Extract the (X, Y) coordinate from the center of the cell holding the provided text.  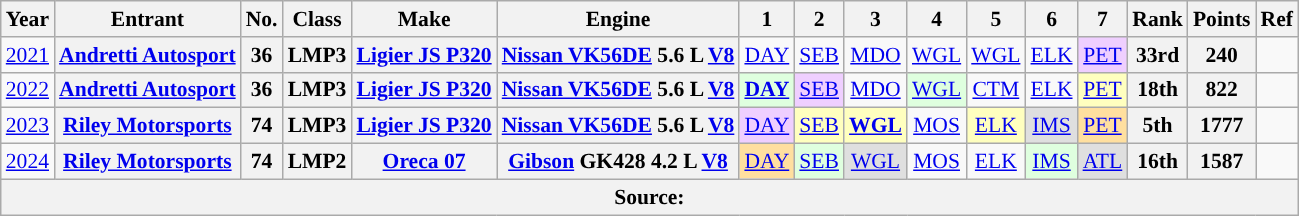
Source: (650, 197)
822 (1222, 90)
ATL (1103, 162)
Ref (1277, 19)
7 (1103, 19)
Entrant (148, 19)
1 (766, 19)
16th (1158, 162)
Oreca 07 (424, 162)
LMP2 (318, 162)
240 (1222, 55)
1587 (1222, 162)
6 (1051, 19)
Year (28, 19)
Points (1222, 19)
18th (1158, 90)
33rd (1158, 55)
Rank (1158, 19)
2024 (28, 162)
Gibson GK428 4.2 L V8 (618, 162)
2021 (28, 55)
No. (262, 19)
1777 (1222, 126)
2022 (28, 90)
5 (996, 19)
2023 (28, 126)
Engine (618, 19)
Class (318, 19)
3 (876, 19)
Make (424, 19)
5th (1158, 126)
4 (936, 19)
CTM (996, 90)
2 (819, 19)
